Find where the given text appears and provide that cell's center as (x, y) coordinate. 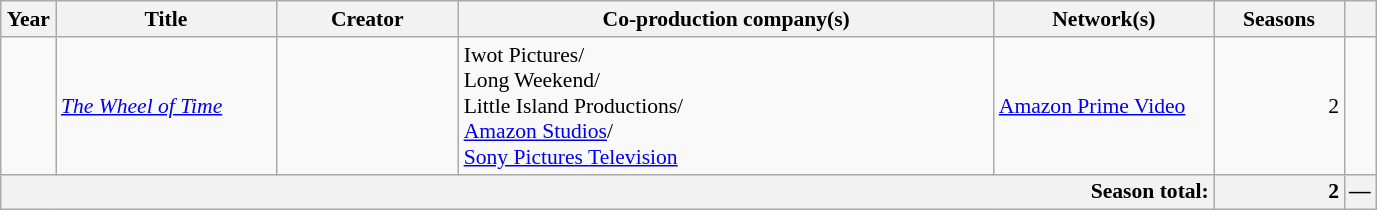
Creator (368, 19)
Network(s) (1104, 19)
— (1360, 192)
Amazon Prime Video (1104, 105)
Season total: (608, 192)
Title (166, 19)
Co-production company(s) (726, 19)
Seasons (1279, 19)
Iwot Pictures/Long Weekend/Little Island Productions/Amazon Studios/Sony Pictures Television (726, 105)
The Wheel of Time (166, 105)
Year (28, 19)
